Detect which cell encompasses the target text, then output its (x, y) center coordinate. 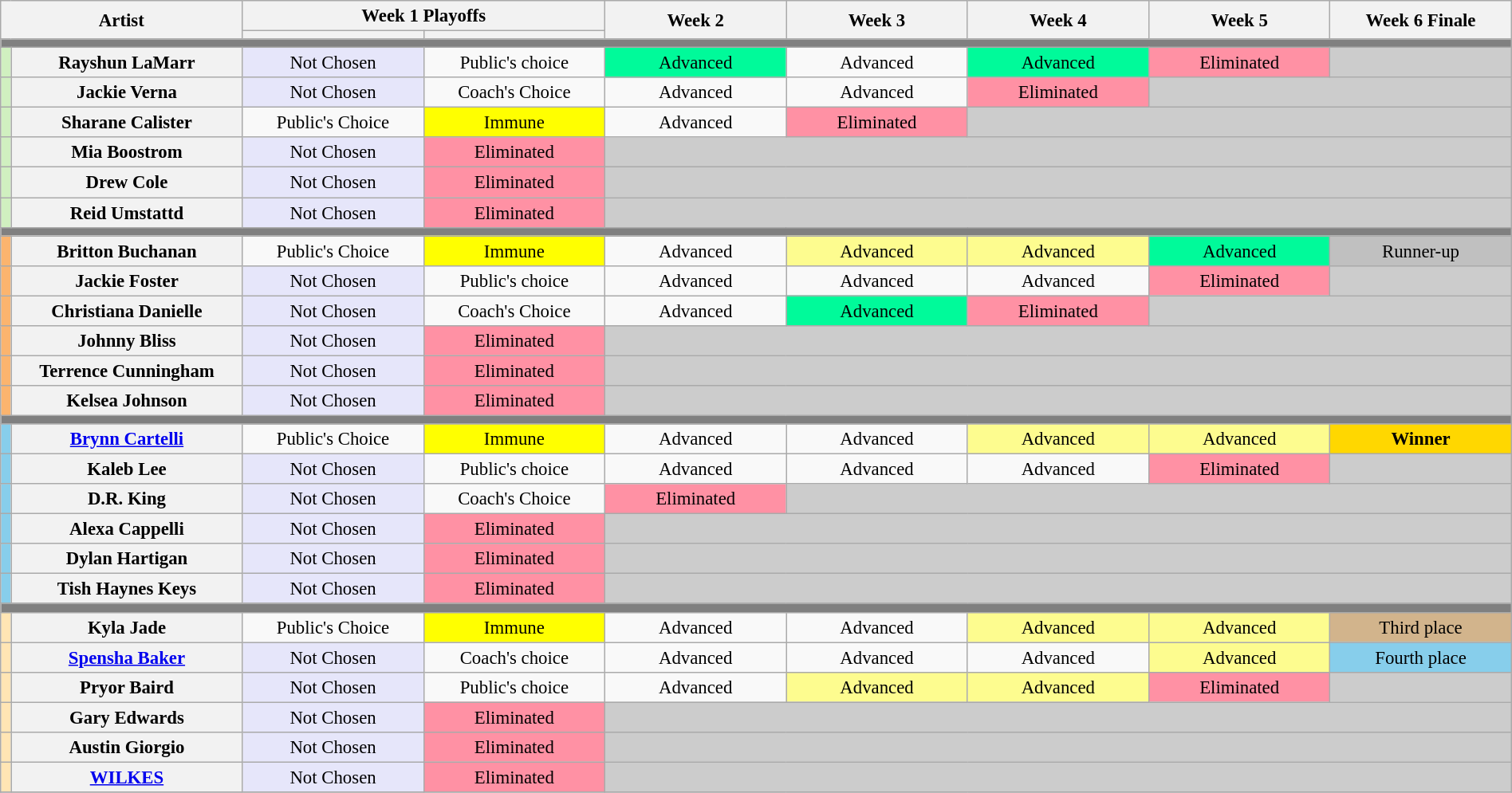
Jackie Verna (127, 92)
Artist (121, 20)
Sharane Calister (127, 123)
D.R. King (127, 499)
Week 5 (1239, 20)
Johnny Bliss (127, 341)
Pryor Baird (127, 687)
Week 3 (877, 20)
Kyla Jade (127, 627)
Reid Umstattd (127, 213)
Week 6 Finale (1421, 20)
Week 1 Playoffs (424, 16)
Gary Edwards (127, 717)
Terrence Cunningham (127, 371)
Brynn Cartelli (127, 439)
Drew Cole (127, 183)
Kaleb Lee (127, 469)
Rayshun LaMarr (127, 63)
Spensha Baker (127, 658)
Britton Buchanan (127, 251)
Christiana Danielle (127, 311)
Fourth place (1421, 658)
Jackie Foster (127, 281)
Tish Haynes Keys (127, 589)
Third place (1421, 627)
Coach's choice (514, 658)
Austin Giorgio (127, 748)
Dylan Hartigan (127, 559)
Week 4 (1057, 20)
Week 2 (695, 20)
Runner-up (1421, 251)
Kelsea Johnson (127, 401)
WILKES (127, 777)
Winner (1421, 439)
Mia Boostrom (127, 152)
Alexa Cappelli (127, 529)
